Output the [x, y] coordinate of the center of the cell containing the given text.  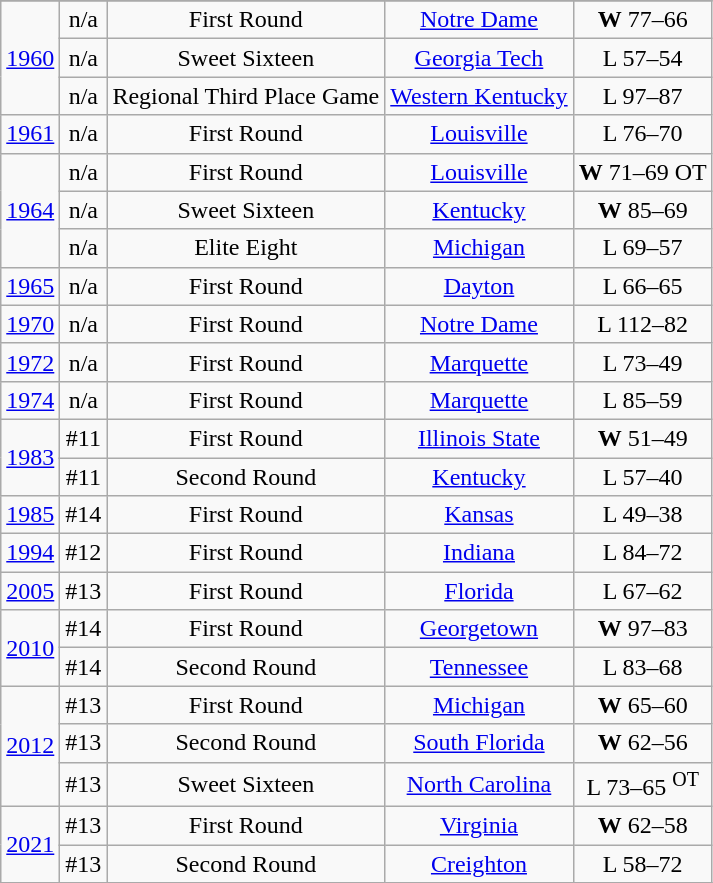
2012 [30, 746]
L 57–54 [642, 58]
Elite Eight [246, 248]
W 65–60 [642, 705]
1964 [30, 210]
1965 [30, 286]
L 97–87 [642, 96]
L 76–70 [642, 134]
Dayton [479, 286]
W 77–66 [642, 20]
1970 [30, 324]
L 85–59 [642, 400]
2010 [30, 648]
Virginia [479, 826]
L 73–65 OT [642, 784]
L 57–40 [642, 477]
Florida [479, 591]
1983 [30, 457]
1985 [30, 515]
Georgetown [479, 629]
Indiana [479, 553]
W 51–49 [642, 438]
1994 [30, 553]
2005 [30, 591]
Western Kentucky [479, 96]
L 112–82 [642, 324]
Regional Third Place Game [246, 96]
W 97–83 [642, 629]
#12 [84, 553]
W 85–69 [642, 210]
Creighton [479, 864]
L 58–72 [642, 864]
L 49–38 [642, 515]
L 84–72 [642, 553]
1972 [30, 362]
L 73–49 [642, 362]
1961 [30, 134]
Kansas [479, 515]
1960 [30, 58]
L 83–68 [642, 667]
North Carolina [479, 784]
1974 [30, 400]
Tennessee [479, 667]
L 67–62 [642, 591]
W 62–56 [642, 743]
Illinois State [479, 438]
L 69–57 [642, 248]
W 71–69 OT [642, 172]
W 62–58 [642, 826]
Georgia Tech [479, 58]
2021 [30, 845]
L 66–65 [642, 286]
South Florida [479, 743]
